Extract the [X, Y] coordinate from the center of the cell holding the provided text.  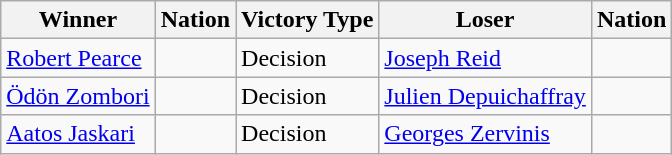
Georges Zervinis [486, 134]
Victory Type [308, 20]
Joseph Reid [486, 58]
Winner [78, 20]
Aatos Jaskari [78, 134]
Julien Depuichaffray [486, 96]
Loser [486, 20]
Ödön Zombori [78, 96]
Robert Pearce [78, 58]
